Locate the cell with the specified text and output its [x, y] center coordinate. 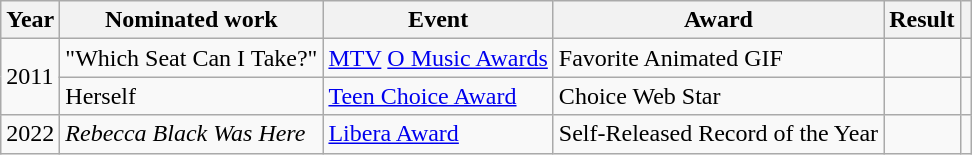
Year [30, 20]
Teen Choice Award [438, 96]
Self-Released Record of the Year [718, 134]
Libera Award [438, 134]
Rebecca Black Was Here [192, 134]
2011 [30, 77]
2022 [30, 134]
"Which Seat Can I Take?" [192, 58]
Event [438, 20]
Result [922, 20]
Nominated work [192, 20]
MTV O Music Awards [438, 58]
Favorite Animated GIF [718, 58]
Herself [192, 96]
Award [718, 20]
Choice Web Star [718, 96]
